Output the [x, y] coordinate of the center of the cell containing the given text.  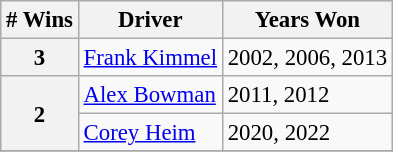
Alex Bowman [150, 95]
Corey Heim [150, 133]
Frank Kimmel [150, 58]
2002, 2006, 2013 [307, 58]
2 [40, 114]
2011, 2012 [307, 95]
Driver [150, 20]
Years Won [307, 20]
# Wins [40, 20]
2020, 2022 [307, 133]
3 [40, 58]
